Search for the cell housing the specified text and yield its [X, Y] center coordinate. 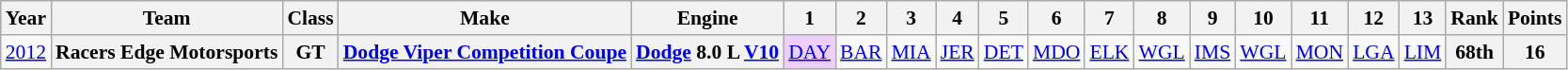
Class [310, 18]
6 [1057, 18]
ELK [1109, 52]
8 [1163, 18]
BAR [862, 52]
GT [310, 52]
9 [1213, 18]
Make [485, 18]
Engine [707, 18]
5 [1004, 18]
13 [1423, 18]
Dodge 8.0 L V10 [707, 52]
12 [1373, 18]
4 [958, 18]
1 [809, 18]
16 [1535, 52]
MDO [1057, 52]
2012 [26, 52]
7 [1109, 18]
Team [166, 18]
68th [1475, 52]
Points [1535, 18]
Year [26, 18]
LIM [1423, 52]
Dodge Viper Competition Coupe [485, 52]
Racers Edge Motorsports [166, 52]
LGA [1373, 52]
2 [862, 18]
IMS [1213, 52]
MIA [911, 52]
DET [1004, 52]
11 [1321, 18]
DAY [809, 52]
Rank [1475, 18]
MON [1321, 52]
3 [911, 18]
10 [1262, 18]
JER [958, 52]
